Identify which cell holds the provided text, then report its [x, y] central coordinate. 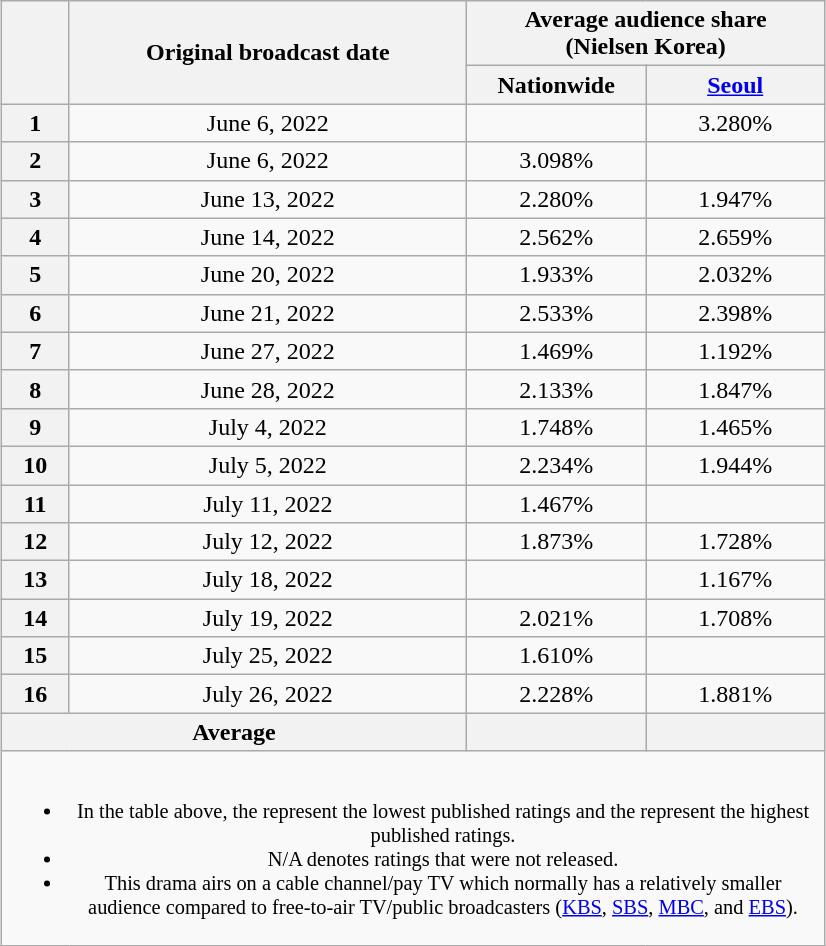
1.881% [736, 694]
1.167% [736, 580]
1.708% [736, 618]
1.610% [556, 656]
15 [35, 656]
Seoul [736, 85]
8 [35, 389]
10 [35, 465]
2.234% [556, 465]
1.748% [556, 427]
2.533% [556, 313]
1.933% [556, 275]
6 [35, 313]
July 25, 2022 [268, 656]
June 27, 2022 [268, 351]
12 [35, 542]
July 19, 2022 [268, 618]
1.728% [736, 542]
3 [35, 199]
June 20, 2022 [268, 275]
1.847% [736, 389]
July 18, 2022 [268, 580]
June 28, 2022 [268, 389]
2.398% [736, 313]
1.467% [556, 503]
Average [234, 732]
3.098% [556, 161]
3.280% [736, 123]
1 [35, 123]
July 26, 2022 [268, 694]
Nationwide [556, 85]
July 4, 2022 [268, 427]
2.280% [556, 199]
June 13, 2022 [268, 199]
13 [35, 580]
1.192% [736, 351]
2.228% [556, 694]
5 [35, 275]
2.562% [556, 237]
2.021% [556, 618]
1.947% [736, 199]
Original broadcast date [268, 52]
16 [35, 694]
1.873% [556, 542]
7 [35, 351]
July 11, 2022 [268, 503]
July 12, 2022 [268, 542]
Average audience share(Nielsen Korea) [646, 34]
June 14, 2022 [268, 237]
2 [35, 161]
1.469% [556, 351]
14 [35, 618]
2.032% [736, 275]
2.659% [736, 237]
4 [35, 237]
11 [35, 503]
2.133% [556, 389]
1.465% [736, 427]
July 5, 2022 [268, 465]
June 21, 2022 [268, 313]
9 [35, 427]
1.944% [736, 465]
